Provide the [x, y] coordinate of the cell's center where the given text is located.  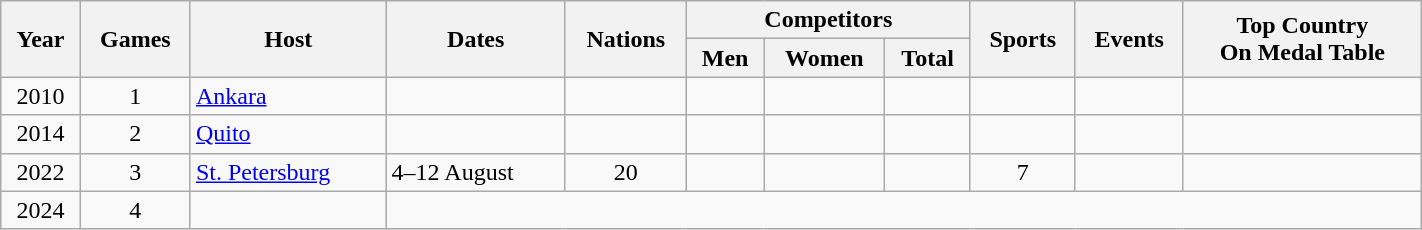
2014 [41, 134]
Quito [288, 134]
Sports [1022, 39]
Ankara [288, 96]
Top Country On Medal Table [1302, 39]
2010 [41, 96]
Nations [626, 39]
Women [824, 58]
7 [1022, 172]
2 [135, 134]
1 [135, 96]
Games [135, 39]
Competitors [828, 20]
Total [928, 58]
Events [1129, 39]
St. Petersburg [288, 172]
Dates [476, 39]
4–12 August [476, 172]
Host [288, 39]
3 [135, 172]
2022 [41, 172]
Men [725, 58]
2024 [41, 210]
4 [135, 210]
Year [41, 39]
20 [626, 172]
